Return (X, Y) of the center of cell containing provided text 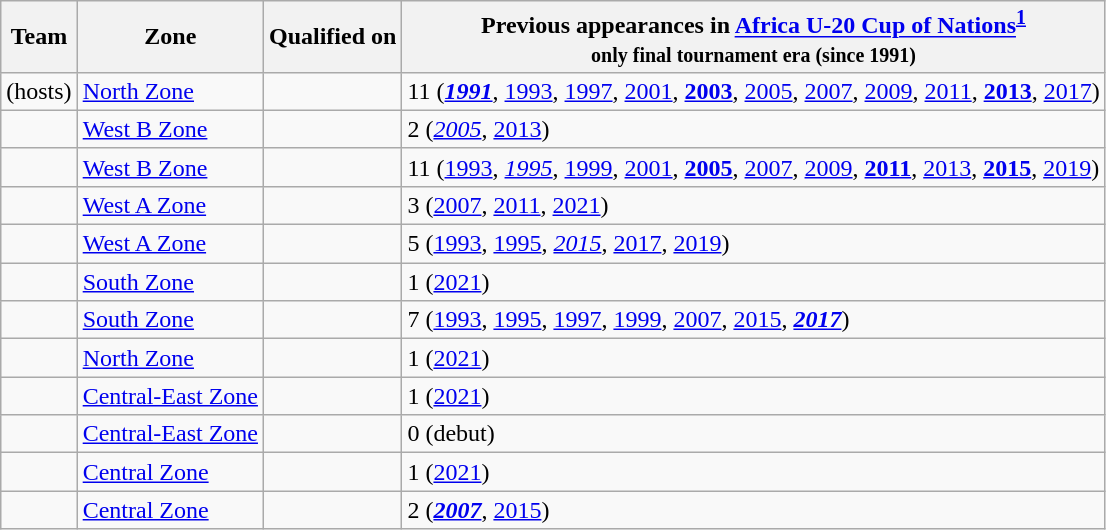
5 (1993, 1995, 2015, 2017, 2019) (754, 244)
Zone (170, 37)
0 (debut) (754, 434)
2 (2005, 2013) (754, 129)
7 (1993, 1995, 1997, 1999, 2007, 2015, 2017) (754, 320)
Previous appearances in Africa U-20 Cup of Nations1only final tournament era (since 1991) (754, 37)
11 (1993, 1995, 1999, 2001, 2005, 2007, 2009, 2011, 2013, 2015, 2019) (754, 167)
Team (39, 37)
3 (2007, 2011, 2021) (754, 205)
11 (1991, 1993, 1997, 2001, 2003, 2005, 2007, 2009, 2011, 2013, 2017) (754, 91)
2 (2007, 2015) (754, 510)
(hosts) (39, 91)
Qualified on (332, 37)
